Identify which cell holds the provided text, then report its (x, y) central coordinate. 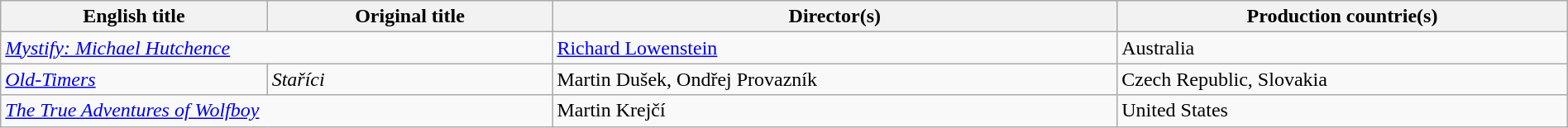
Original title (410, 17)
Czech Republic, Slovakia (1343, 79)
English title (134, 17)
Staříci (410, 79)
Old-Timers (134, 79)
Richard Lowenstein (835, 48)
Production countrie(s) (1343, 17)
Director(s) (835, 17)
The True Adventures of Wolfboy (276, 111)
Martin Krejčí (835, 111)
Martin Dušek, Ondřej Provazník (835, 79)
Australia (1343, 48)
Mystify: Michael Hutchence (276, 48)
United States (1343, 111)
